Find where the given text appears and provide that cell's center as [x, y] coordinate. 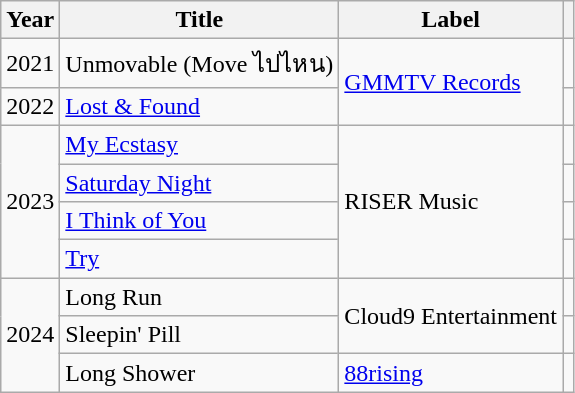
Label [451, 20]
2023 [30, 201]
RISER Music [451, 201]
88rising [451, 373]
GMMTV Records [451, 82]
I Think of You [200, 221]
Long Run [200, 297]
Lost & Found [200, 106]
Sleepin' Pill [200, 335]
Cloud9 Entertainment [451, 316]
Saturday Night [200, 183]
Unmovable (Move ไปไหน) [200, 64]
2024 [30, 335]
My Ecstasy [200, 144]
2021 [30, 64]
Title [200, 20]
2022 [30, 106]
Long Shower [200, 373]
Year [30, 20]
Try [200, 259]
